Provide the [X, Y] coordinate of the cell's center where the given text is located.  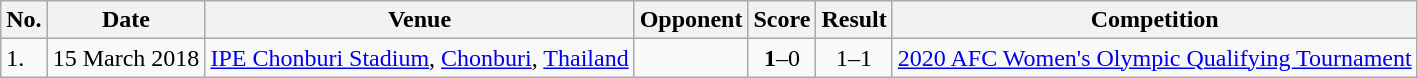
Opponent [691, 20]
Venue [420, 20]
Score [782, 20]
1–0 [782, 58]
Date [126, 20]
1–1 [854, 58]
1. [24, 58]
2020 AFC Women's Olympic Qualifying Tournament [1154, 58]
No. [24, 20]
Result [854, 20]
IPE Chonburi Stadium, Chonburi, Thailand [420, 58]
15 March 2018 [126, 58]
Competition [1154, 20]
